Return [X, Y] of the center of cell containing provided text 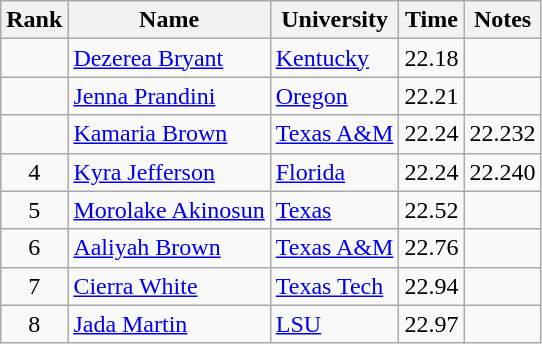
Aaliyah Brown [169, 248]
Cierra White [169, 286]
22.21 [432, 96]
Dezerea Bryant [169, 58]
Kyra Jefferson [169, 172]
22.52 [432, 210]
6 [34, 248]
Texas [334, 210]
Kamaria Brown [169, 134]
Jada Martin [169, 324]
Name [169, 20]
22.18 [432, 58]
4 [34, 172]
Oregon [334, 96]
7 [34, 286]
Texas Tech [334, 286]
Florida [334, 172]
22.94 [432, 286]
University [334, 20]
Rank [34, 20]
Time [432, 20]
LSU [334, 324]
22.97 [432, 324]
Jenna Prandini [169, 96]
22.76 [432, 248]
Morolake Akinosun [169, 210]
5 [34, 210]
22.240 [502, 172]
Notes [502, 20]
22.232 [502, 134]
Kentucky [334, 58]
8 [34, 324]
